Provide the (x, y) coordinate of the cell's center where the given text is located.  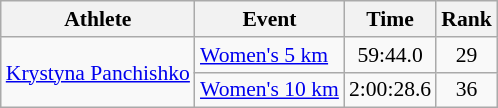
Time (390, 19)
Women's 10 km (270, 90)
29 (466, 55)
36 (466, 90)
Women's 5 km (270, 55)
Event (270, 19)
Rank (466, 19)
Athlete (98, 19)
59:44.0 (390, 55)
2:00:28.6 (390, 90)
Krystyna Panchishko (98, 72)
